Determine the (x, y) coordinate at the center of the cell enclosing the given text.  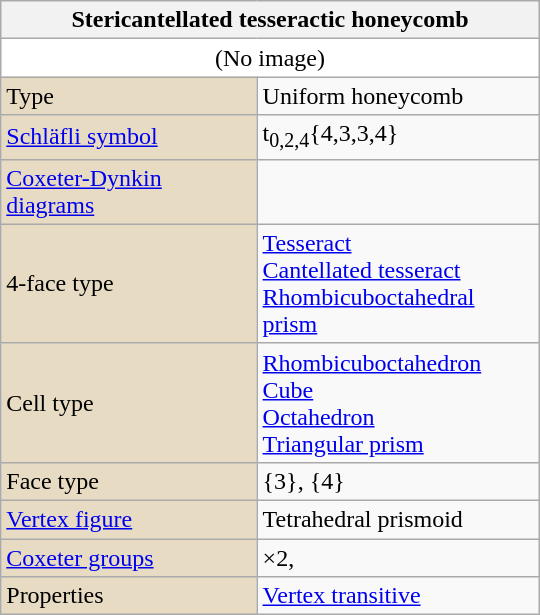
Properties (129, 596)
Cell type (129, 402)
4-face type (129, 284)
Tesseract Cantellated tesseract Rhombicuboctahedral prism (398, 284)
{3}, {4} (398, 481)
Type (129, 96)
Vertex figure (129, 520)
Rhombicuboctahedron Cube Octahedron Triangular prism (398, 402)
t0,2,4{4,3,3,4} (398, 137)
Stericantellated tesseractic honeycomb (270, 20)
Coxeter-Dynkin diagrams (129, 192)
(No image) (270, 58)
Vertex transitive (398, 596)
Uniform honeycomb (398, 96)
Tetrahedral prismoid (398, 520)
Schläfli symbol (129, 137)
Coxeter groups (129, 558)
×2, (398, 558)
Face type (129, 481)
